Locate the cell with the specified text and output its (X, Y) center coordinate. 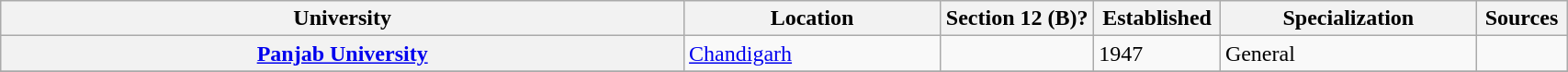
Specialization (1348, 18)
Established (1157, 18)
1947 (1157, 54)
Panjab University (343, 54)
University (343, 18)
General (1348, 54)
Sources (1521, 18)
Location (812, 18)
Chandigarh (812, 54)
Section 12 (B)? (1016, 18)
